Pinpoint the cell where the given text exists, returning its (x, y) midpoint coordinate. 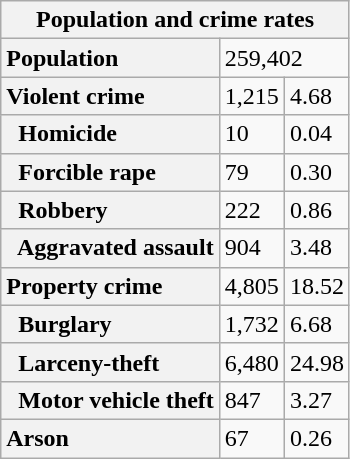
Aggravated assault (110, 248)
4.68 (316, 96)
4,805 (252, 286)
Motor vehicle theft (110, 400)
3.27 (316, 400)
6,480 (252, 362)
Larceny-theft (110, 362)
Homicide (110, 134)
0.30 (316, 172)
Arson (110, 438)
Burglary (110, 324)
Violent crime (110, 96)
Forcible rape (110, 172)
10 (252, 134)
0.86 (316, 210)
18.52 (316, 286)
Robbery (110, 210)
6.68 (316, 324)
3.48 (316, 248)
Population and crime rates (176, 20)
847 (252, 400)
1,215 (252, 96)
904 (252, 248)
Population (110, 58)
222 (252, 210)
0.04 (316, 134)
1,732 (252, 324)
259,402 (284, 58)
79 (252, 172)
67 (252, 438)
Property crime (110, 286)
24.98 (316, 362)
0.26 (316, 438)
